Provide the (x, y) coordinate of the cell's center where the given text is located.  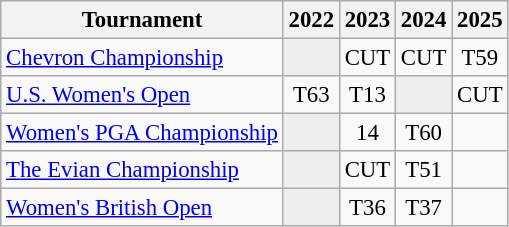
T37 (424, 208)
Chevron Championship (142, 58)
T13 (367, 95)
T59 (480, 58)
14 (367, 133)
Women's British Open (142, 208)
2022 (311, 20)
Women's PGA Championship (142, 133)
T36 (367, 208)
T60 (424, 133)
2023 (367, 20)
U.S. Women's Open (142, 95)
T63 (311, 95)
T51 (424, 170)
2025 (480, 20)
The Evian Championship (142, 170)
2024 (424, 20)
Tournament (142, 20)
